Return the (X, Y) coordinate for the center point of the cell that contains the specified text.  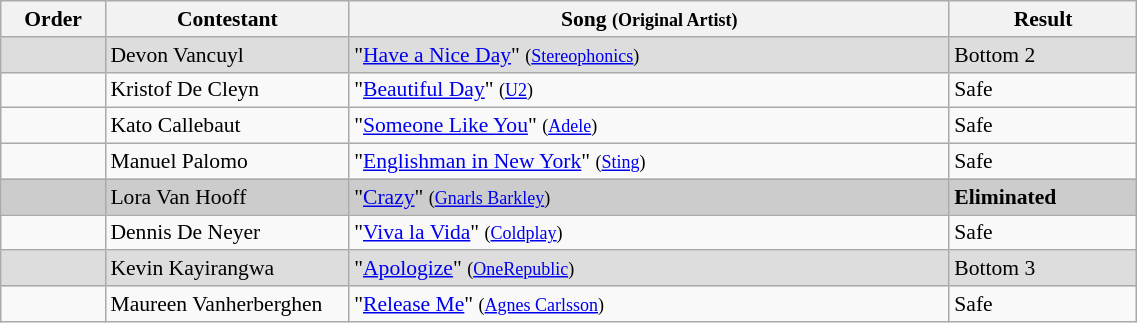
Contestant (227, 19)
Kristof De Cleyn (227, 90)
Maureen Vanherberghen (227, 304)
"Beautiful Day" (U2) (649, 90)
"Crazy" (Gnarls Barkley) (649, 197)
"Englishman in New York" (Sting) (649, 162)
Eliminated (1043, 197)
Bottom 2 (1043, 55)
"Someone Like You" (Adele) (649, 126)
Song (Original Artist) (649, 19)
Result (1043, 19)
"Apologize" (OneRepublic) (649, 269)
Manuel Palomo (227, 162)
Order (54, 19)
Kato Callebaut (227, 126)
Dennis De Neyer (227, 233)
"Release Me" (Agnes Carlsson) (649, 304)
Lora Van Hooff (227, 197)
Devon Vancuyl (227, 55)
Kevin Kayirangwa (227, 269)
Bottom 3 (1043, 269)
"Viva la Vida" (Coldplay) (649, 233)
"Have a Nice Day" (Stereophonics) (649, 55)
